Return the [x, y] coordinate for the center point of the cell that contains the specified text.  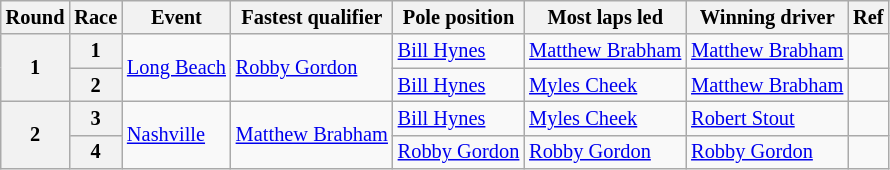
4 [96, 152]
Race [96, 17]
Pole position [458, 17]
3 [96, 118]
Nashville [176, 134]
Winning driver [767, 17]
Long Beach [176, 68]
Robert Stout [767, 118]
Event [176, 17]
Most laps led [605, 17]
Round [36, 17]
Ref [868, 17]
Fastest qualifier [312, 17]
